Return (x, y) of the center of cell containing provided text 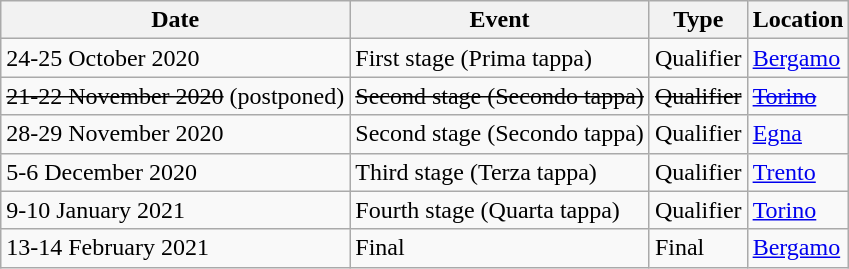
Event (500, 20)
Trento (798, 172)
Location (798, 20)
Type (698, 20)
Egna (798, 134)
First stage (Prima tappa) (500, 58)
5-6 December 2020 (176, 172)
Date (176, 20)
9-10 January 2021 (176, 210)
28-29 November 2020 (176, 134)
Fourth stage (Quarta tappa) (500, 210)
24-25 October 2020 (176, 58)
Third stage (Terza tappa) (500, 172)
21-22 November 2020 (postponed) (176, 96)
13-14 February 2021 (176, 248)
